Pinpoint the cell where the given text exists, returning its [x, y] midpoint coordinate. 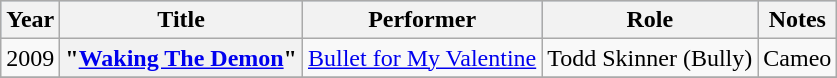
Cameo [798, 58]
Role [650, 20]
"Waking The Demon" [182, 58]
Title [182, 20]
Performer [422, 20]
Bullet for My Valentine [422, 58]
Year [30, 20]
Todd Skinner (Bully) [650, 58]
2009 [30, 58]
Notes [798, 20]
